Detect which cell encompasses the target text, then output its (X, Y) center coordinate. 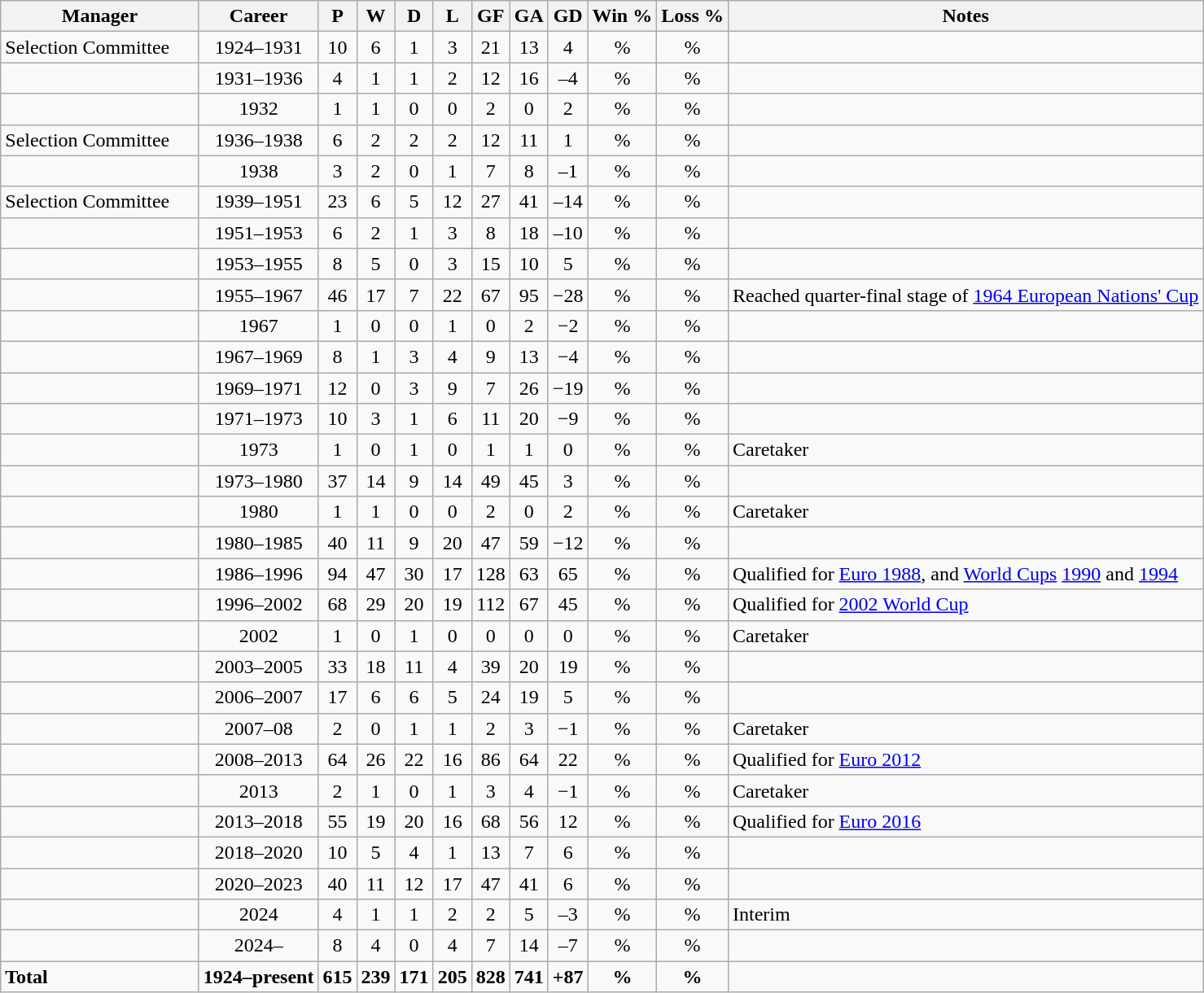
1971–1973 (259, 419)
−4 (568, 357)
−2 (568, 326)
2024– (259, 946)
171 (414, 977)
1955–1967 (259, 295)
39 (490, 667)
L (453, 16)
2008–2013 (259, 759)
65 (568, 574)
Reached quarter-final stage of 1964 European Nations' Cup (965, 295)
86 (490, 759)
1924–present (259, 977)
1980–1985 (259, 543)
1953–1955 (259, 264)
GA (529, 16)
1996–2002 (259, 605)
Manager (100, 16)
–14 (568, 202)
P (337, 16)
63 (529, 574)
1973–1980 (259, 481)
128 (490, 574)
1938 (259, 171)
2013 (259, 790)
56 (529, 821)
W (376, 16)
23 (337, 202)
2013–2018 (259, 821)
2024 (259, 915)
27 (490, 202)
1969–1971 (259, 388)
−19 (568, 388)
94 (337, 574)
15 (490, 264)
1951–1953 (259, 233)
Qualified for Euro 2012 (965, 759)
828 (490, 977)
1967–1969 (259, 357)
615 (337, 977)
–1 (568, 171)
37 (337, 481)
1936–1938 (259, 140)
Career (259, 16)
–7 (568, 946)
−28 (568, 295)
2007–08 (259, 728)
2020–2023 (259, 883)
–4 (568, 78)
GD (568, 16)
Win % (622, 16)
−9 (568, 419)
29 (376, 605)
21 (490, 47)
239 (376, 977)
2006–2007 (259, 698)
1980 (259, 512)
46 (337, 295)
Qualified for Euro 2016 (965, 821)
Interim (965, 915)
55 (337, 821)
49 (490, 481)
1932 (259, 109)
D (414, 16)
Loss % (693, 16)
–3 (568, 915)
Notes (965, 16)
24 (490, 698)
–10 (568, 233)
GF (490, 16)
33 (337, 667)
741 (529, 977)
1924–1931 (259, 47)
1973 (259, 450)
−12 (568, 543)
2002 (259, 636)
+87 (568, 977)
205 (453, 977)
59 (529, 543)
Qualified for 2002 World Cup (965, 605)
1939–1951 (259, 202)
Total (100, 977)
2003–2005 (259, 667)
2018–2020 (259, 852)
112 (490, 605)
1931–1936 (259, 78)
Qualified for Euro 1988, and World Cups 1990 and 1994 (965, 574)
95 (529, 295)
30 (414, 574)
1986–1996 (259, 574)
1967 (259, 326)
